Determine the (X, Y) coordinate at the center of the cell enclosing the given text.  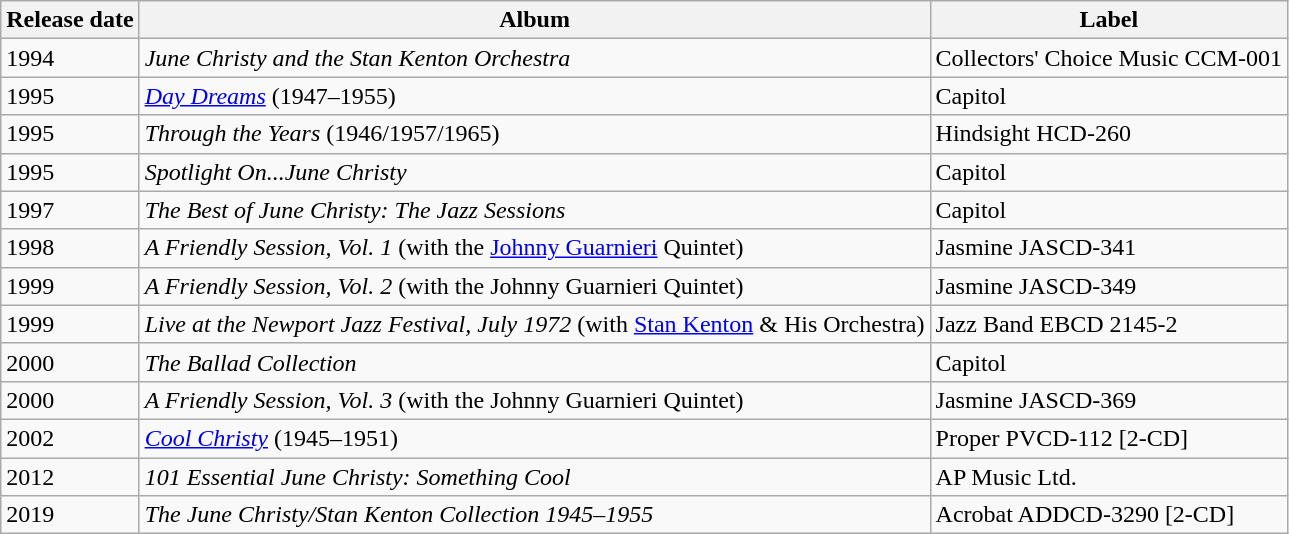
2012 (70, 477)
Acrobat ADDCD-3290 [2-CD] (1108, 515)
A Friendly Session, Vol. 2 (with the Johnny Guarnieri Quintet) (534, 286)
The Best of June Christy: The Jazz Sessions (534, 210)
Day Dreams (1947–1955) (534, 96)
A Friendly Session, Vol. 3 (with the Johnny Guarnieri Quintet) (534, 400)
2002 (70, 438)
Jasmine JASCD-369 (1108, 400)
1998 (70, 248)
2019 (70, 515)
Jazz Band EBCD 2145-2 (1108, 324)
Jasmine JASCD-341 (1108, 248)
1994 (70, 58)
Jasmine JASCD-349 (1108, 286)
The Ballad Collection (534, 362)
1997 (70, 210)
Collectors' Choice Music CCM-001 (1108, 58)
Label (1108, 20)
June Christy and the Stan Kenton Orchestra (534, 58)
Through the Years (1946/1957/1965) (534, 134)
101 Essential June Christy: Something Cool (534, 477)
The June Christy/Stan Kenton Collection 1945–1955 (534, 515)
Live at the Newport Jazz Festival, July 1972 (with Stan Kenton & His Orchestra) (534, 324)
Spotlight On...June Christy (534, 172)
Album (534, 20)
Hindsight HCD-260 (1108, 134)
Release date (70, 20)
Proper PVCD-112 [2-CD] (1108, 438)
A Friendly Session, Vol. 1 (with the Johnny Guarnieri Quintet) (534, 248)
Cool Christy (1945–1951) (534, 438)
AP Music Ltd. (1108, 477)
